From the cell containing the given text, extract its center point as [x, y] coordinate. 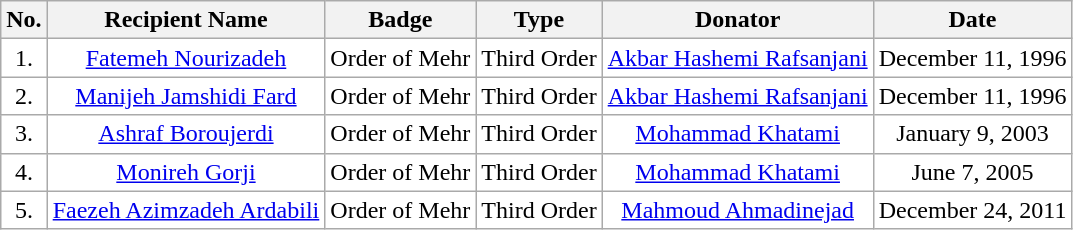
January 9, 2003 [972, 134]
Fatemeh Nourizadeh [186, 58]
Manijeh Jamshidi Fard [186, 96]
Ashraf Boroujerdi [186, 134]
June 7, 2005 [972, 172]
4. [24, 172]
Faezeh Azimzadeh Ardabili [186, 210]
No. [24, 20]
Recipient Name [186, 20]
December 24, 2011 [972, 210]
Date [972, 20]
Badge [400, 20]
2. [24, 96]
5. [24, 210]
Type [539, 20]
Monireh Gorji [186, 172]
Donator [738, 20]
1. [24, 58]
Mahmoud Ahmadinejad [738, 210]
3. [24, 134]
